For the text-containing cell, return its midpoint in [X, Y] coordinate format. 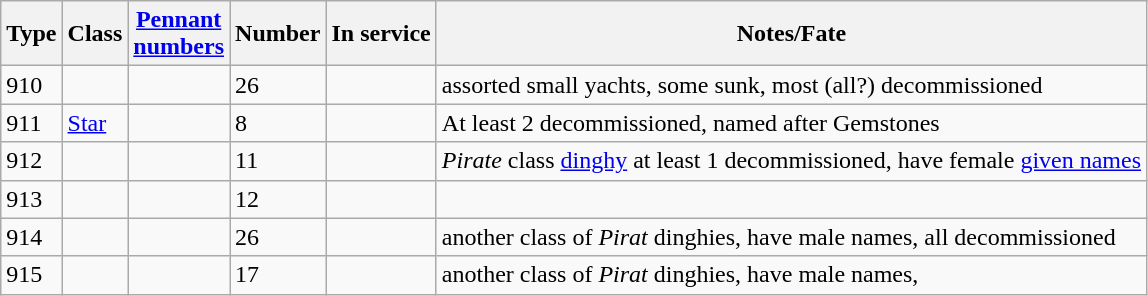
Notes/Fate [791, 34]
Number [278, 34]
17 [278, 275]
another class of Pirat dinghies, have male names, [791, 275]
12 [278, 199]
915 [32, 275]
In service [381, 34]
8 [278, 123]
Pennantnumbers [179, 34]
910 [32, 85]
Pirate class dinghy at least 1 decommissioned, have female given names [791, 161]
11 [278, 161]
914 [32, 237]
Star [95, 123]
At least 2 decommissioned, named after Gemstones [791, 123]
911 [32, 123]
913 [32, 199]
912 [32, 161]
Class [95, 34]
assorted small yachts, some sunk, most (all?) decommissioned [791, 85]
another class of Pirat dinghies, have male names, all decommissioned [791, 237]
Type [32, 34]
